From the cell containing the given text, extract its center point as (x, y) coordinate. 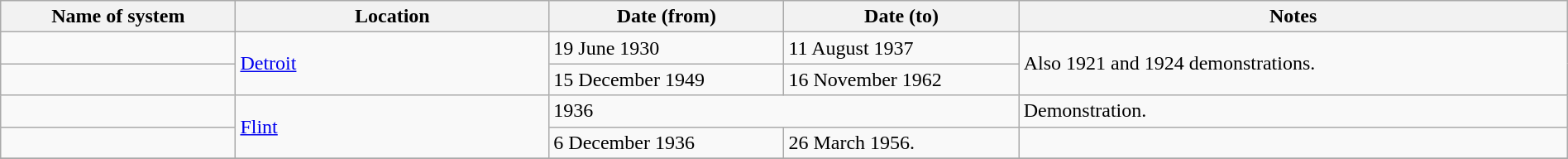
Detroit (392, 64)
19 June 1930 (667, 48)
Also 1921 and 1924 demonstrations. (1293, 64)
Demonstration. (1293, 111)
26 March 1956. (901, 142)
6 December 1936 (667, 142)
Date (to) (901, 17)
16 November 1962 (901, 79)
1936 (784, 111)
11 August 1937 (901, 48)
Name of system (118, 17)
Notes (1293, 17)
15 December 1949 (667, 79)
Date (from) (667, 17)
Flint (392, 127)
Location (392, 17)
